Identify which cell holds the provided text, then report its [X, Y] central coordinate. 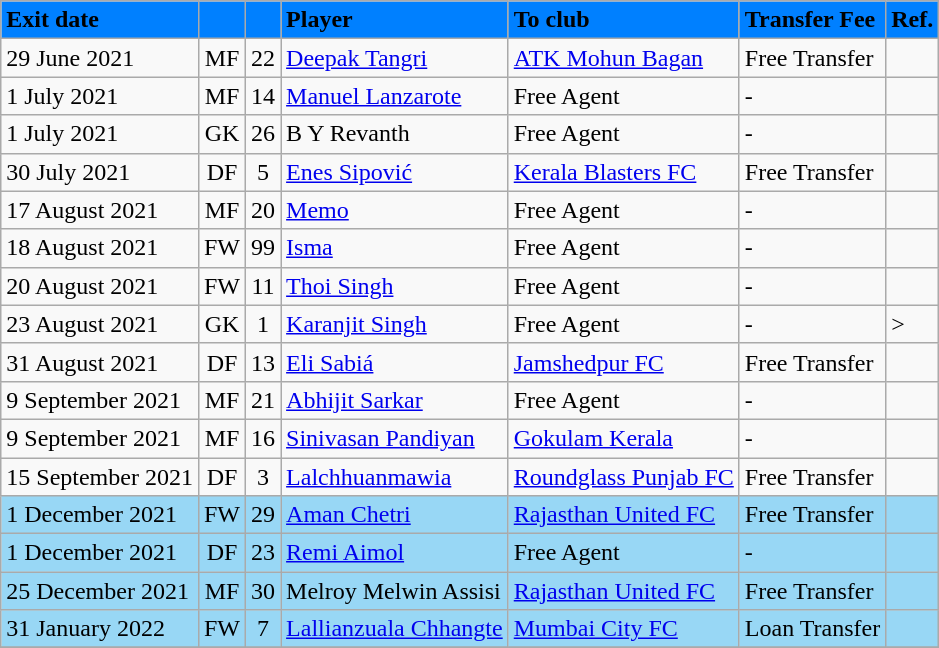
11 [264, 286]
25 December 2021 [100, 591]
Player [395, 20]
Gokulam Kerala [624, 438]
Isma [395, 248]
22 [264, 58]
18 August 2021 [100, 248]
99 [264, 248]
7 [264, 629]
Memo [395, 210]
Eli Sabiá [395, 362]
16 [264, 438]
30 [264, 591]
1 [264, 324]
To club [624, 20]
23 August 2021 [100, 324]
23 [264, 553]
31 August 2021 [100, 362]
Karanjit Singh [395, 324]
Lalchhuanmawia [395, 477]
20 [264, 210]
29 June 2021 [100, 58]
Ref. [912, 20]
Transfer Fee [812, 20]
Jamshedpur FC [624, 362]
ATK Mohun Bagan [624, 58]
B Y Revanth [395, 134]
30 July 2021 [100, 172]
> [912, 324]
Lallianzuala Chhangte [395, 629]
26 [264, 134]
Aman Chetri [395, 515]
Kerala Blasters FC [624, 172]
Mumbai City FC [624, 629]
Enes Sipović [395, 172]
Melroy Melwin Assisi [395, 591]
Roundglass Punjab FC [624, 477]
Abhijit Sarkar [395, 400]
Remi Aimol [395, 553]
21 [264, 400]
Loan Transfer [812, 629]
15 September 2021 [100, 477]
Manuel Lanzarote [395, 96]
Exit date [100, 20]
14 [264, 96]
5 [264, 172]
31 January 2022 [100, 629]
Thoi Singh [395, 286]
17 August 2021 [100, 210]
13 [264, 362]
Sinivasan Pandiyan [395, 438]
3 [264, 477]
29 [264, 515]
20 August 2021 [100, 286]
Deepak Tangri [395, 58]
